Extract the (x, y) coordinate from the center of the cell holding the provided text.  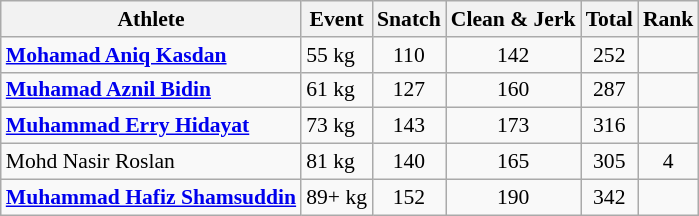
Clean & Jerk (514, 19)
252 (610, 55)
316 (610, 126)
Muhammad Erry Hidayat (151, 126)
Rank (668, 19)
Total (610, 19)
Snatch (409, 19)
Mohd Nasir Roslan (151, 162)
160 (514, 90)
110 (409, 55)
165 (514, 162)
4 (668, 162)
Mohamad Aniq Kasdan (151, 55)
61 kg (336, 90)
Athlete (151, 19)
Muhammad Hafiz Shamsuddin (151, 197)
287 (610, 90)
342 (610, 197)
89+ kg (336, 197)
140 (409, 162)
Event (336, 19)
152 (409, 197)
73 kg (336, 126)
143 (409, 126)
Muhamad Aznil Bidin (151, 90)
55 kg (336, 55)
305 (610, 162)
127 (409, 90)
173 (514, 126)
142 (514, 55)
190 (514, 197)
81 kg (336, 162)
